For the text-containing cell, return its midpoint in [X, Y] coordinate format. 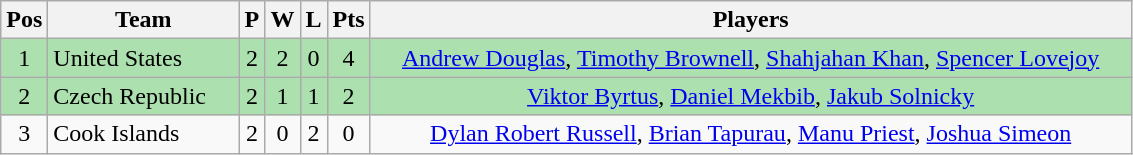
United States [144, 58]
4 [348, 58]
Pos [24, 20]
Dylan Robert Russell, Brian Tapurau, Manu Priest, Joshua Simeon [750, 134]
Pts [348, 20]
Andrew Douglas, Timothy Brownell, Shahjahan Khan, Spencer Lovejoy [750, 58]
Team [144, 20]
Players [750, 20]
3 [24, 134]
W [282, 20]
P [252, 20]
Cook Islands [144, 134]
L [314, 20]
Viktor Byrtus, Daniel Mekbib, Jakub Solnicky [750, 96]
Czech Republic [144, 96]
